Extract the (x, y) coordinate from the center of the cell holding the provided text.  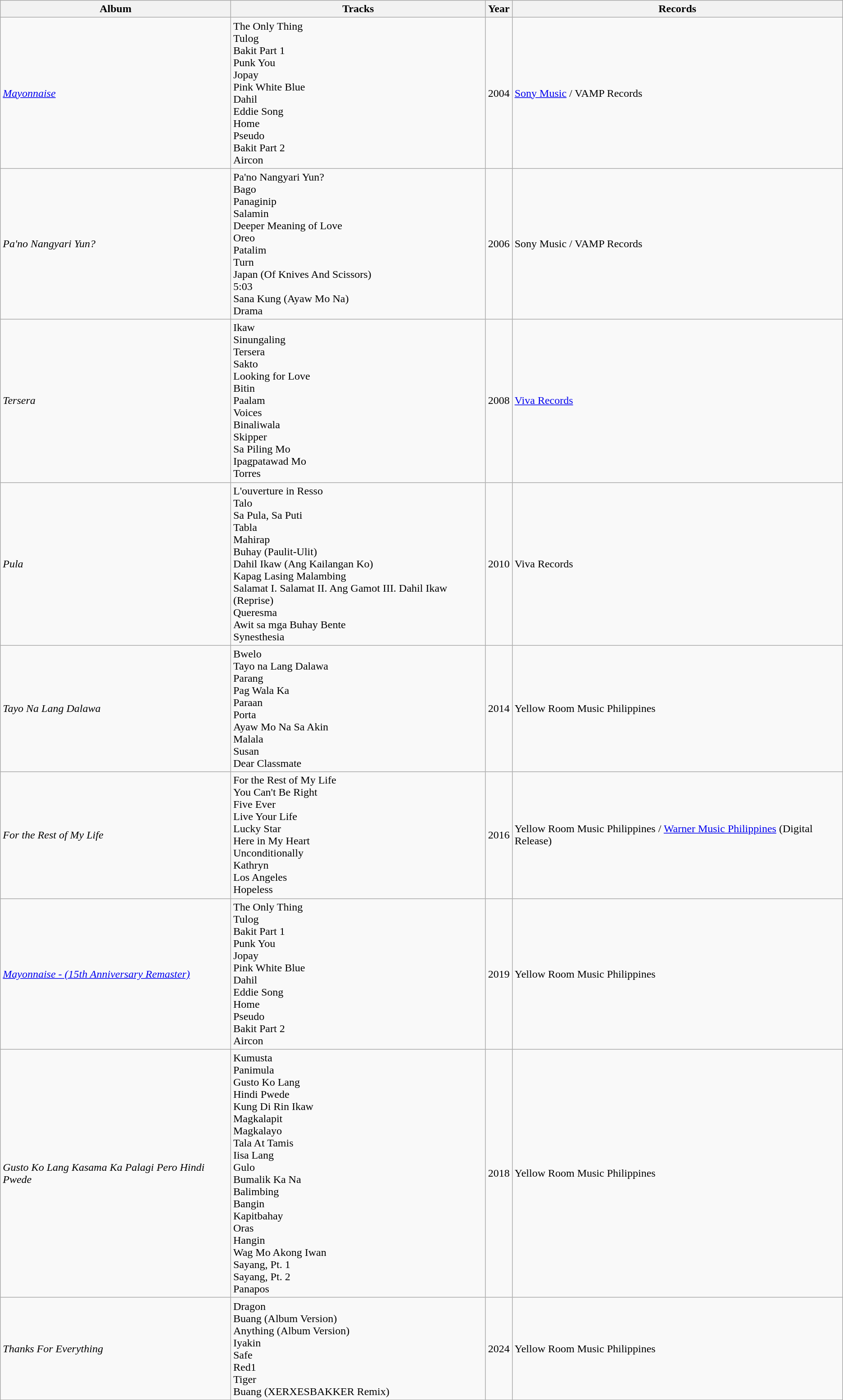
Dragon Buang (Album Version) Anything (Album Version) Iyakin Safe Red1 Tiger Buang (XERXESBAKKER Remix) (358, 1348)
Tayo Na Lang Dalawa (116, 709)
2008 (499, 401)
Pula (116, 564)
Mayonnaise - (15th Anniversary Remaster) (116, 974)
2018 (499, 1173)
2014 (499, 709)
2019 (499, 974)
Gusto Ko Lang Kasama Ka Palagi Pero Hindi Pwede (116, 1173)
2004 (499, 93)
Pa'no Nangyari Yun? Bago Panaginip Salamin Deeper Meaning of Love Oreo Patalim Turn Japan (Of Knives And Scissors) 5:03 Sana Kung (Ayaw Mo Na) Drama (358, 244)
Tersera (116, 401)
Year (499, 9)
Tracks (358, 9)
Pa'no Nangyari Yun? (116, 244)
Records (677, 9)
Bwelo Tayo na Lang Dalawa Parang Pag Wala Ka Paraan Porta Ayaw Mo Na Sa Akin Malala Susan Dear Classmate (358, 709)
2016 (499, 835)
Thanks For Everything (116, 1348)
Ikaw Sinungaling Tersera Sakto Looking for Love Bitin Paalam Voices Binaliwala Skipper Sa Piling Mo Ipagpatawad Mo Torres (358, 401)
2010 (499, 564)
For the Rest of My Life You Can't Be Right Five Ever Live Your Life Lucky Star Here in My Heart Unconditionally Kathryn Los Angeles Hopeless (358, 835)
Album (116, 9)
Mayonnaise (116, 93)
For the Rest of My Life (116, 835)
Yellow Room Music Philippines / Warner Music Philippines (Digital Release) (677, 835)
2006 (499, 244)
2024 (499, 1348)
